For the text-containing cell, return its midpoint in [x, y] coordinate format. 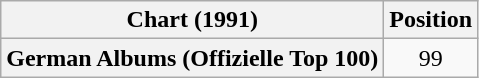
99 [431, 58]
German Albums (Offizielle Top 100) [192, 58]
Chart (1991) [192, 20]
Position [431, 20]
